Output the [x, y] coordinate of the center of the cell containing the given text.  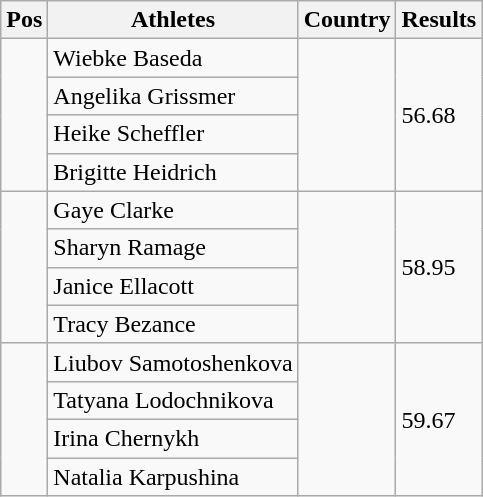
Natalia Karpushina [173, 477]
Gaye Clarke [173, 210]
Athletes [173, 20]
Results [439, 20]
59.67 [439, 419]
Heike Scheffler [173, 134]
58.95 [439, 267]
Sharyn Ramage [173, 248]
Janice Ellacott [173, 286]
Country [347, 20]
Pos [24, 20]
Angelika Grissmer [173, 96]
Wiebke Baseda [173, 58]
56.68 [439, 115]
Liubov Samotoshenkova [173, 362]
Brigitte Heidrich [173, 172]
Tatyana Lodochnikova [173, 400]
Irina Chernykh [173, 438]
Tracy Bezance [173, 324]
